Identify which cell holds the provided text, then report its (x, y) central coordinate. 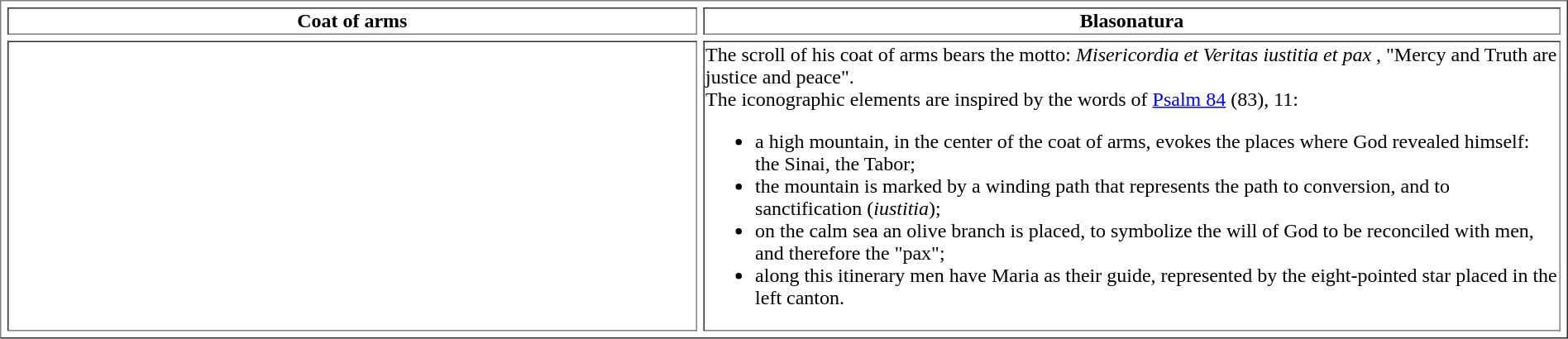
Blasonatura (1131, 21)
Coat of arms (352, 21)
